Find where the given text appears and provide that cell's center as [X, Y] coordinate. 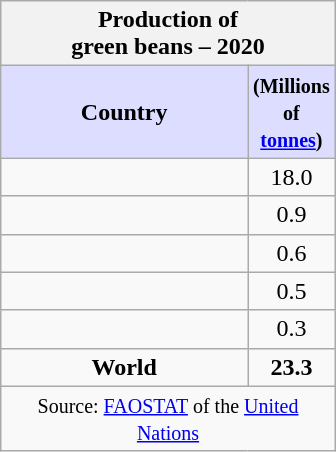
Source: FAOSTAT of the United Nations [168, 418]
Production of green beans – 2020 [168, 34]
Country [124, 112]
0.9 [292, 215]
23.3 [292, 367]
0.3 [292, 329]
18.0 [292, 177]
0.6 [292, 253]
World [124, 367]
0.5 [292, 291]
(Millions of tonnes) [292, 112]
